Return [X, Y] of the center of cell containing provided text 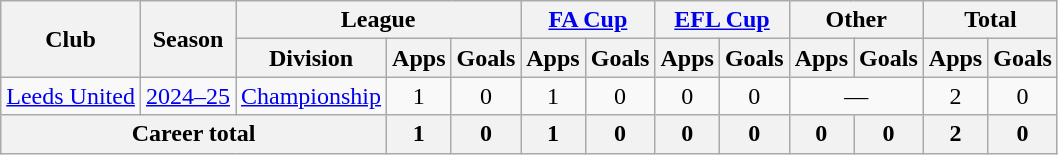
Club [71, 39]
— [856, 96]
Leeds United [71, 96]
Division [312, 58]
EFL Cup [722, 20]
Total [990, 20]
Career total [194, 134]
Other [856, 20]
League [378, 20]
Championship [312, 96]
FA Cup [588, 20]
Season [188, 39]
2024–25 [188, 96]
